Detect which cell encompasses the target text, then output its (X, Y) center coordinate. 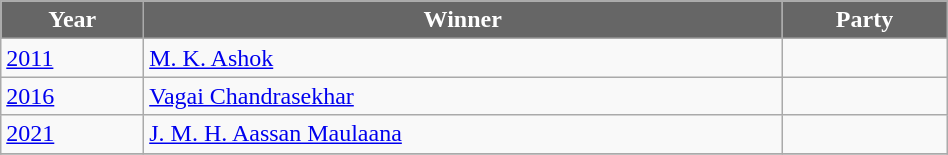
J. M. H. Aassan Maulaana (463, 134)
Party (864, 20)
2011 (72, 58)
2016 (72, 96)
Winner (463, 20)
M. K. Ashok (463, 58)
Year (72, 20)
2021 (72, 134)
Vagai Chandrasekhar (463, 96)
